Scan for the cell matching the given text and deliver its (x, y) coordinate at center. 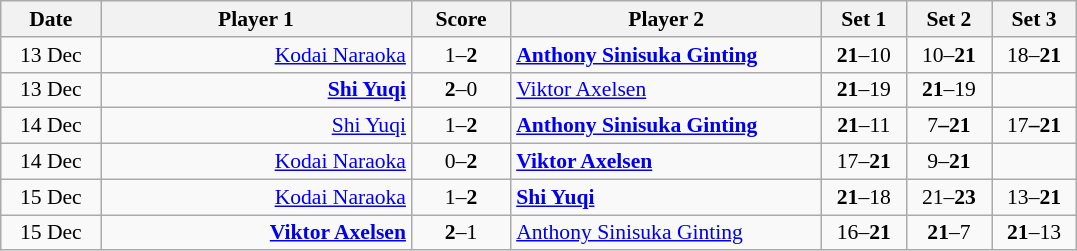
Set 3 (1034, 19)
2–1 (461, 233)
Set 2 (948, 19)
7–21 (948, 126)
2–0 (461, 90)
10–21 (948, 55)
21–11 (864, 126)
18–21 (1034, 55)
16–21 (864, 233)
13–21 (1034, 197)
21–23 (948, 197)
Score (461, 19)
Date (51, 19)
Set 1 (864, 19)
21–18 (864, 197)
0–2 (461, 162)
21–7 (948, 233)
9–21 (948, 162)
Player 1 (256, 19)
Player 2 (666, 19)
21–10 (864, 55)
21–13 (1034, 233)
